Locate the cell with the specified text and output its [X, Y] center coordinate. 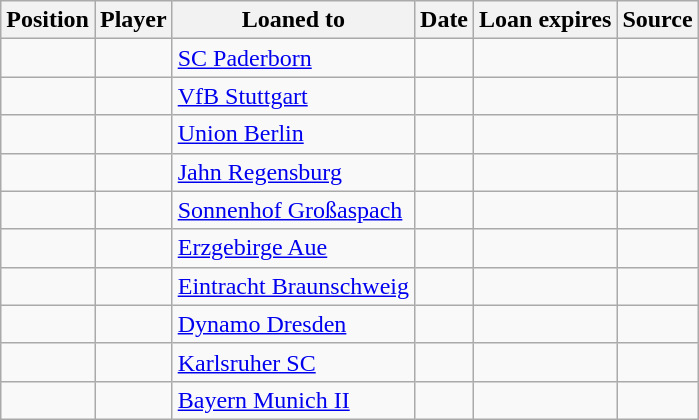
Dynamo Dresden [293, 324]
Bayern Munich II [293, 400]
Loan expires [546, 20]
Loaned to [293, 20]
Sonnenhof Großaspach [293, 210]
Jahn Regensburg [293, 172]
Date [444, 20]
Union Berlin [293, 134]
Erzgebirge Aue [293, 248]
VfB Stuttgart [293, 96]
SC Paderborn [293, 58]
Player [133, 20]
Position [48, 20]
Karlsruher SC [293, 362]
Eintracht Braunschweig [293, 286]
Source [658, 20]
